Search for the cell housing the specified text and yield its [X, Y] center coordinate. 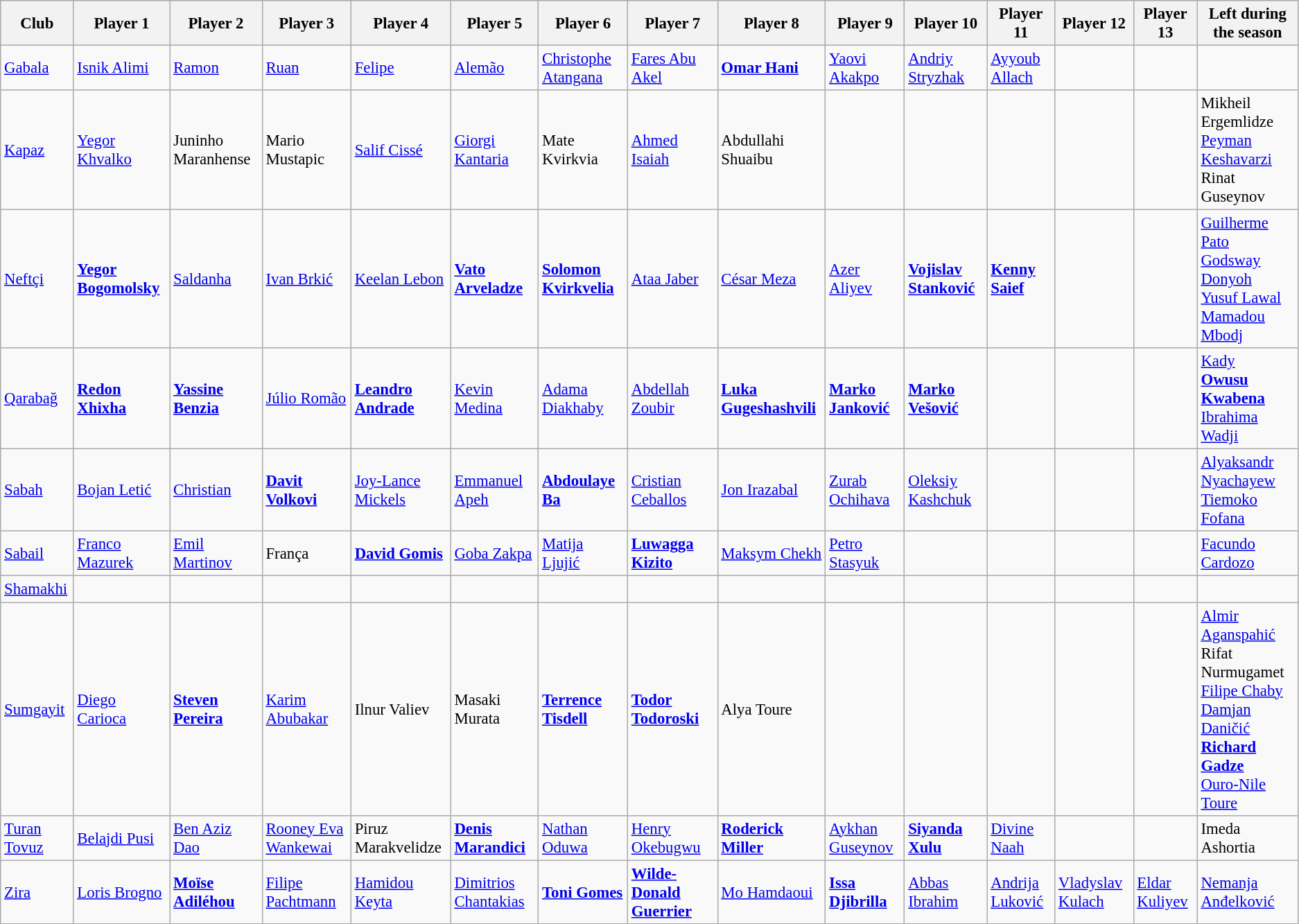
Solomon Kvirkvelia [584, 279]
Turan Tovuz [37, 837]
Kady Owusu Kwabena Ibrahima Wadji [1248, 399]
Ayyoub Allach [1021, 68]
Steven Pereira [216, 709]
Vladyslav Kulach [1094, 892]
Player 4 [401, 24]
Maksym Chekh [771, 553]
Mario Mustapic [306, 150]
Joy-Lance Mickels [401, 491]
Kenny Saief [1021, 279]
Siyanda Xulu [945, 837]
Player 9 [865, 24]
Player 12 [1094, 24]
Player 7 [672, 24]
Ataa Jaber [672, 279]
David Gomis [401, 553]
Oleksiy Kashchuk [945, 491]
Loris Brogno [122, 892]
Juninho Maranhense [216, 150]
Toni Gomes [584, 892]
Jon Irazabal [771, 491]
Ruan [306, 68]
Marko Vešović [945, 399]
Diego Carioca [122, 709]
Alyaksandr Nyachayew Tiemoko Fofana [1248, 491]
Henry Okebugwu [672, 837]
César Meza [771, 279]
Player 2 [216, 24]
Alemão [495, 68]
Salif Cissé [401, 150]
Player 8 [771, 24]
Kapaz [37, 150]
Belajdi Pusi [122, 837]
Player 3 [306, 24]
Player 10 [945, 24]
Yassine Benzia [216, 399]
Issa Djibrilla [865, 892]
Sabail [37, 553]
Almir Aganspahić Rifat Nurmugamet Filipe Chaby Damjan Daničić Richard Gadze Ouro-Nile Toure [1248, 709]
Vojislav Stanković [945, 279]
França [306, 553]
Facundo Cardozo [1248, 553]
Petro Stasyuk [865, 553]
Terrence Tisdell [584, 709]
Masaki Murata [495, 709]
Todor Todoroski [672, 709]
Yaovi Akakpo [865, 68]
Roderick Miller [771, 837]
Luka Gugeshashvili [771, 399]
Ivan Brkić [306, 279]
Nathan Oduwa [584, 837]
Bojan Letić [122, 491]
Shamakhi [37, 589]
Adama Diakhaby [584, 399]
Eldar Kuliyev [1165, 892]
Sumgayit [37, 709]
Kevin Medina [495, 399]
Leandro Andrade [401, 399]
Emil Martinov [216, 553]
Aykhan Guseynov [865, 837]
Mate Kvirkvia [584, 150]
Isnik Alimi [122, 68]
Andriy Stryzhak [945, 68]
Franco Mazurek [122, 553]
Redon Xhixha [122, 399]
Mo Hamdaoui [771, 892]
Omar Hani [771, 68]
Felipe [401, 68]
Mikheil Ergemlidze Peyman Keshavarzi Rinat Guseynov [1248, 150]
Hamidou Keyta [401, 892]
Piruz Marakvelidze [401, 837]
Player 5 [495, 24]
Yegor Bogomolsky [122, 279]
Abdellah Zoubir [672, 399]
Luwagga Kizito [672, 553]
Divine Naah [1021, 837]
Left during the season [1248, 24]
Azer Aliyev [865, 279]
Yegor Khvalko [122, 150]
Abbas Ibrahim [945, 892]
Abdoulaye Ba [584, 491]
Ahmed Isaiah [672, 150]
Player 1 [122, 24]
Denis Marandici [495, 837]
Marko Janković [865, 399]
Moïse Adiléhou [216, 892]
Vato Arveladze [495, 279]
Giorgi Kantaria [495, 150]
Alya Toure [771, 709]
Karim Abubakar [306, 709]
Player 11 [1021, 24]
Gabala [37, 68]
Saldanha [216, 279]
Matija Ljujić [584, 553]
Andrija Luković [1021, 892]
Club [37, 24]
Christophe Atangana [584, 68]
Emmanuel Apeh [495, 491]
Guilherme Pato Godsway Donyoh Yusuf Lawal Mamadou Mbodj [1248, 279]
Christian [216, 491]
Nemanja Anđelković [1248, 892]
Fares Abu Akel [672, 68]
Filipe Pachtmann [306, 892]
Ramon [216, 68]
Abdullahi Shuaibu [771, 150]
Keelan Lebon [401, 279]
Ben Aziz Dao [216, 837]
Cristian Ceballos [672, 491]
Ilnur Valiev [401, 709]
Goba Zakpa [495, 553]
Player 13 [1165, 24]
Wilde-Donald Guerrier [672, 892]
Sabah [37, 491]
Rooney Eva Wankewai [306, 837]
Dimitrios Chantakias [495, 892]
Imeda Ashortia [1248, 837]
Davit Volkovi [306, 491]
Júlio Romão [306, 399]
Zira [37, 892]
Player 6 [584, 24]
Zurab Ochihava [865, 491]
Qarabağ [37, 399]
Neftçi [37, 279]
